Find where the given text appears and provide that cell's center as [x, y] coordinate. 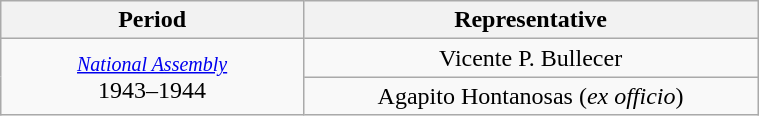
Representative [530, 20]
National Assembly1943–1944 [152, 77]
Period [152, 20]
Agapito Hontanosas (ex officio) [530, 96]
Vicente P. Bullecer [530, 58]
